For the text-containing cell, return its midpoint in [X, Y] coordinate format. 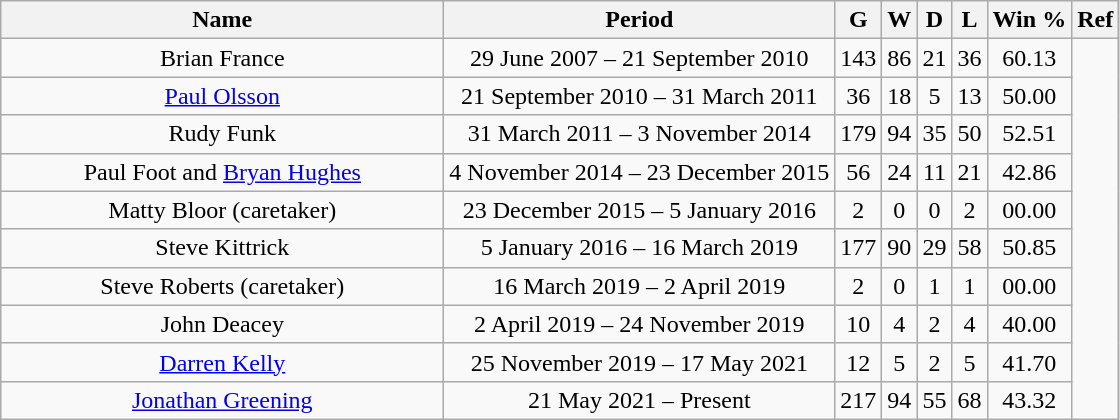
Ref [1096, 20]
58 [970, 248]
42.86 [1030, 172]
29 June 2007 – 21 September 2010 [640, 58]
90 [900, 248]
10 [858, 324]
52.51 [1030, 134]
40.00 [1030, 324]
217 [858, 400]
Steve Kittrick [222, 248]
25 November 2019 – 17 May 2021 [640, 362]
Paul Foot and Bryan Hughes [222, 172]
50.85 [1030, 248]
13 [970, 96]
35 [934, 134]
60.13 [1030, 58]
Win % [1030, 20]
68 [970, 400]
11 [934, 172]
55 [934, 400]
4 November 2014 – 23 December 2015 [640, 172]
50 [970, 134]
Rudy Funk [222, 134]
31 March 2011 – 3 November 2014 [640, 134]
Name [222, 20]
Jonathan Greening [222, 400]
24 [900, 172]
Period [640, 20]
143 [858, 58]
Darren Kelly [222, 362]
43.32 [1030, 400]
John Deacey [222, 324]
18 [900, 96]
2 April 2019 – 24 November 2019 [640, 324]
16 March 2019 – 2 April 2019 [640, 286]
50.00 [1030, 96]
179 [858, 134]
23 December 2015 – 5 January 2016 [640, 210]
Brian France [222, 58]
Paul Olsson [222, 96]
86 [900, 58]
W [900, 20]
Matty Bloor (caretaker) [222, 210]
5 January 2016 – 16 March 2019 [640, 248]
177 [858, 248]
12 [858, 362]
21 September 2010 – 31 March 2011 [640, 96]
L [970, 20]
41.70 [1030, 362]
56 [858, 172]
21 May 2021 – Present [640, 400]
D [934, 20]
G [858, 20]
29 [934, 248]
Steve Roberts (caretaker) [222, 286]
